Pinpoint the cell where the given text exists, returning its (X, Y) midpoint coordinate. 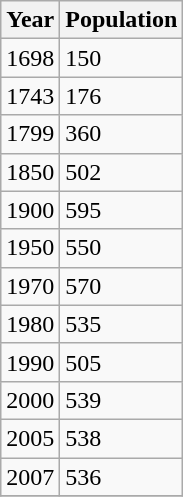
502 (122, 172)
1990 (30, 362)
1799 (30, 134)
505 (122, 362)
539 (122, 400)
595 (122, 210)
1950 (30, 248)
1980 (30, 324)
1743 (30, 96)
538 (122, 438)
360 (122, 134)
176 (122, 96)
2000 (30, 400)
535 (122, 324)
1970 (30, 286)
Population (122, 20)
1900 (30, 210)
550 (122, 248)
2005 (30, 438)
1850 (30, 172)
570 (122, 286)
150 (122, 58)
2007 (30, 477)
Year (30, 20)
1698 (30, 58)
536 (122, 477)
